Extract the (X, Y) coordinate from the center of the cell holding the provided text.  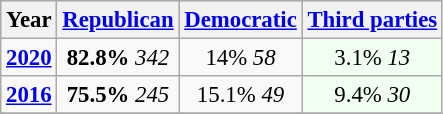
2020 (29, 58)
Democratic (240, 20)
15.1% 49 (240, 95)
2016 (29, 95)
3.1% 13 (372, 58)
82.8% 342 (118, 58)
Year (29, 20)
14% 58 (240, 58)
75.5% 245 (118, 95)
Third parties (372, 20)
Republican (118, 20)
9.4% 30 (372, 95)
